Determine the [x, y] coordinate at the center of the cell enclosing the given text.  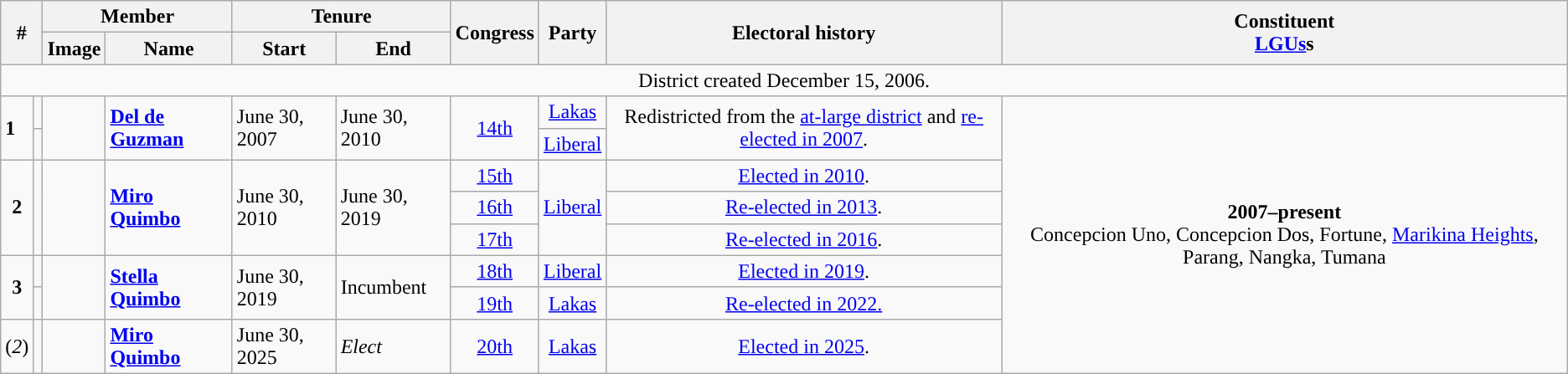
Start [284, 49]
Incumbent [394, 287]
2007–presentConcepcion Uno, Concepcion Dos, Fortune, Marikina Heights, Parang, Nangka, Tumana [1285, 235]
Elected in 2025. [804, 346]
Elected in 2019. [804, 271]
Del de Guzman [169, 128]
Congress [494, 33]
Member [137, 17]
20th [494, 346]
Elected in 2010. [804, 176]
Electoral history [804, 33]
16th [494, 207]
Re-elected in 2016. [804, 239]
Image [74, 49]
Tenure [342, 17]
Stella Quimbo [169, 287]
June 30, 2007 [284, 128]
2 [17, 207]
15th [494, 176]
Redistricted from the at-large district and re-elected in 2007. [804, 128]
Elect [394, 346]
3 [17, 287]
# [22, 33]
17th [494, 239]
District created December 15, 2006. [784, 80]
18th [494, 271]
June 30, 2025 [284, 346]
ConstituentLGUss [1285, 33]
(2) [17, 346]
Party [572, 33]
19th [494, 303]
1 [17, 128]
Name [169, 49]
Re-elected in 2013. [804, 207]
14th [494, 128]
End [394, 49]
Re-elected in 2022. [804, 303]
